Identify which cell holds the provided text, then report its (X, Y) central coordinate. 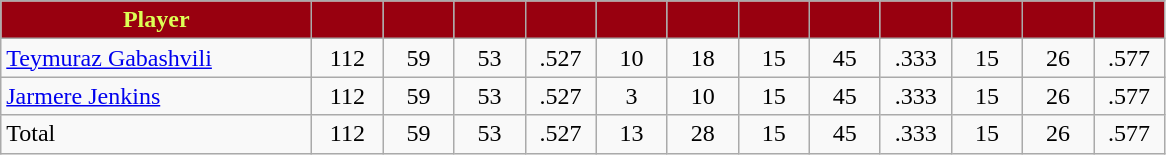
Total (156, 134)
13 (632, 134)
3 (632, 96)
18 (702, 58)
Player (156, 20)
28 (702, 134)
Teymuraz Gabashvili (156, 58)
Jarmere Jenkins (156, 96)
